Capture the cell that displays the provided text and extract its [X, Y] central coordinate. 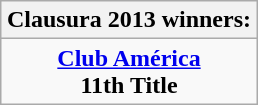
Club América11th Title [128, 72]
Clausura 2013 winners: [128, 20]
